Provide the [x, y] coordinate of the cell's center where the given text is located.  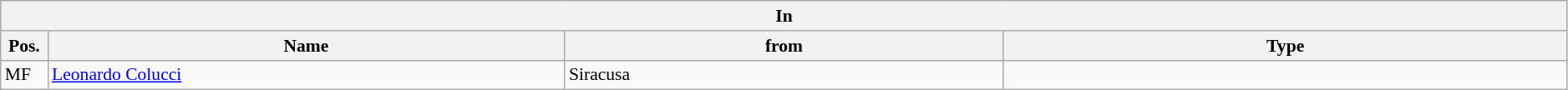
from [784, 46]
Pos. [24, 46]
Name [306, 46]
Siracusa [784, 75]
Leonardo Colucci [306, 75]
Type [1285, 46]
In [784, 16]
MF [24, 75]
